Detect which cell encompasses the target text, then output its [x, y] center coordinate. 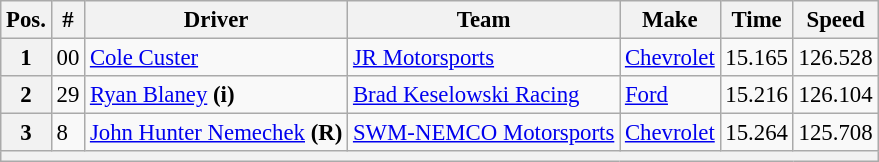
126.528 [836, 58]
8 [68, 133]
Cole Custer [216, 58]
# [68, 20]
SWM-NEMCO Motorsports [484, 133]
15.216 [756, 95]
Ryan Blaney (i) [216, 95]
29 [68, 95]
Brad Keselowski Racing [484, 95]
00 [68, 58]
John Hunter Nemechek (R) [216, 133]
3 [26, 133]
Make [670, 20]
Ford [670, 95]
15.165 [756, 58]
Driver [216, 20]
Team [484, 20]
2 [26, 95]
JR Motorsports [484, 58]
126.104 [836, 95]
15.264 [756, 133]
1 [26, 58]
Pos. [26, 20]
Time [756, 20]
125.708 [836, 133]
Speed [836, 20]
